Pinpoint the cell where the given text exists, returning its [X, Y] midpoint coordinate. 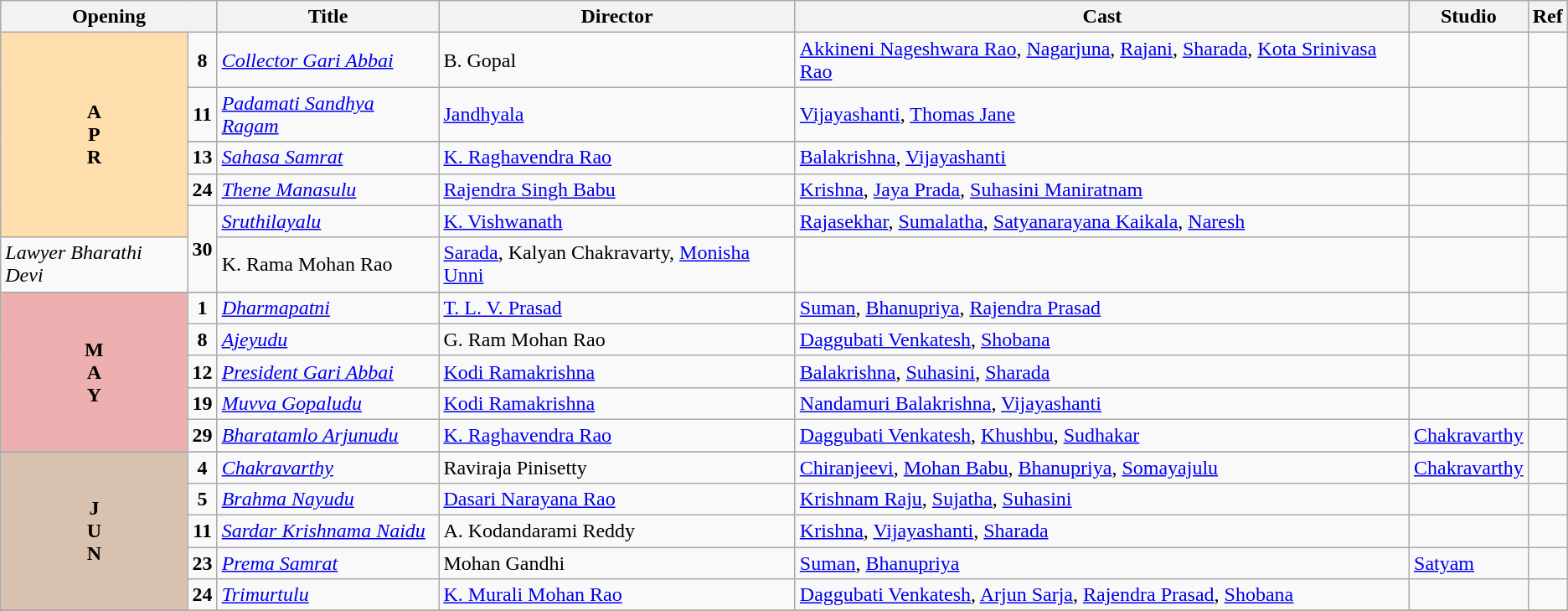
Brahma Nayudu [328, 500]
K. Murali Mohan Rao [616, 595]
Suman, Bhanupriya [1102, 563]
Satyam [1469, 563]
JUN [94, 531]
Muvva Gopaludu [328, 403]
Suman, Bhanupriya, Rajendra Prasad [1102, 308]
Sruthilayalu [328, 221]
1 [203, 308]
Krishnam Raju, Sujatha, Suhasini [1102, 500]
Lawyer Bharathi Devi [94, 265]
APR [94, 135]
19 [203, 403]
Krishna, Vijayashanti, Sharada [1102, 531]
Rajasekhar, Sumalatha, Satyanarayana Kaikala, Naresh [1102, 221]
4 [203, 467]
Balakrishna, Suhasini, Sharada [1102, 371]
Thene Manasulu [328, 189]
Sarada, Kalyan Chakravarty, Monisha Unni [616, 265]
MAY [94, 371]
Dharmapatni [328, 308]
Rajendra Singh Babu [616, 189]
Krishna, Jaya Prada, Suhasini Maniratnam [1102, 189]
K. Rama Mohan Rao [328, 265]
Opening [109, 17]
Jandhyala [616, 114]
12 [203, 371]
Daggubati Venkatesh, Shobana [1102, 339]
Mohan Gandhi [616, 563]
29 [203, 435]
Padamati Sandhya Ragam [328, 114]
Prema Samrat [328, 563]
B. Gopal [616, 60]
Daggubati Venkatesh, Arjun Sarja, Rajendra Prasad, Shobana [1102, 595]
Vijayashanti, Thomas Jane [1102, 114]
President Gari Abbai [328, 371]
23 [203, 563]
T. L. V. Prasad [616, 308]
Daggubati Venkatesh, Khushbu, Sudhakar [1102, 435]
Sahasa Samrat [328, 158]
Chiranjeevi, Mohan Babu, Bhanupriya, Somayajulu [1102, 467]
Title [328, 17]
Nandamuri Balakrishna, Vijayashanti [1102, 403]
Dasari Narayana Rao [616, 500]
Trimurtulu [328, 595]
Ref [1548, 17]
Balakrishna, Vijayashanti [1102, 158]
Director [616, 17]
K. Vishwanath [616, 221]
Sardar Krishnama Naidu [328, 531]
A. Kodandarami Reddy [616, 531]
Ajeyudu [328, 339]
Studio [1469, 17]
Akkineni Nageshwara Rao, Nagarjuna, Rajani, Sharada, Kota Srinivasa Rao [1102, 60]
30 [203, 248]
Raviraja Pinisetty [616, 467]
Cast [1102, 17]
13 [203, 158]
G. Ram Mohan Rao [616, 339]
Collector Gari Abbai [328, 60]
5 [203, 500]
Bharatamlo Arjunudu [328, 435]
